Return the [x, y] coordinate for the center point of the cell that contains the specified text.  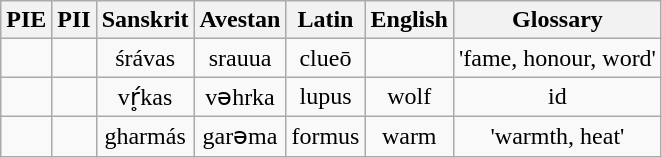
clueō [326, 58]
warm [409, 136]
Avestan [240, 20]
srauua [240, 58]
PII [74, 20]
śrávas [145, 58]
lupus [326, 97]
id [557, 97]
'fame, honour, word' [557, 58]
vŕ̥kas [145, 97]
garəma [240, 136]
vəhrka [240, 97]
Glossary [557, 20]
Latin [326, 20]
Sanskrit [145, 20]
gharmás [145, 136]
PIE [26, 20]
English [409, 20]
wolf [409, 97]
formus [326, 136]
'warmth, heat' [557, 136]
